Capture the cell that displays the provided text and extract its (x, y) central coordinate. 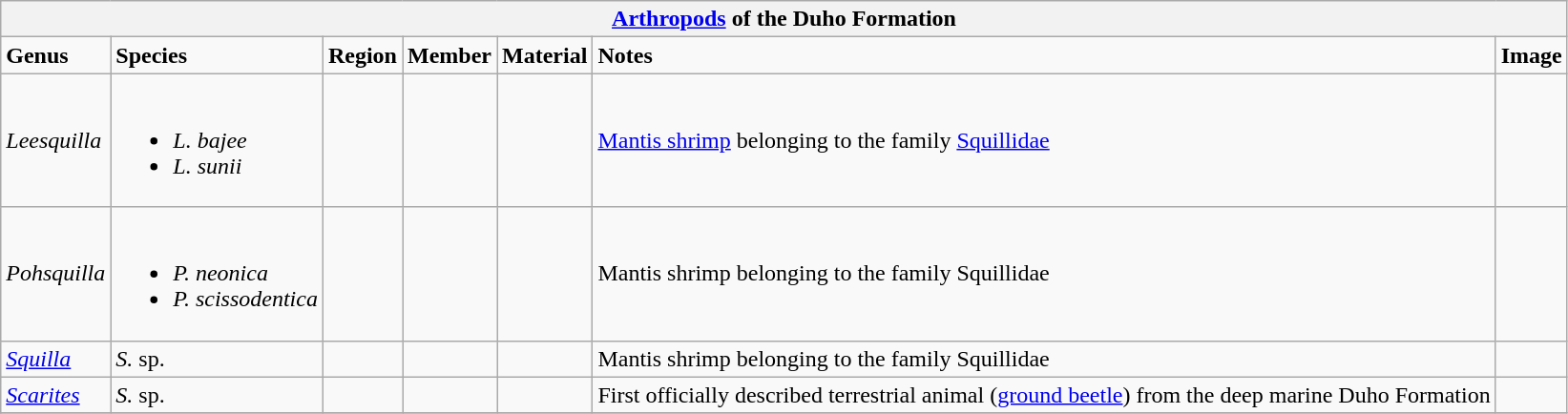
Leesquilla (55, 140)
Scarites (55, 395)
Arthropods of the Duho Formation (784, 19)
First officially described terrestrial animal (ground beetle) from the deep marine Duho Formation (1044, 395)
Image (1531, 55)
Material (545, 55)
Pohsquilla (55, 274)
L. bajeeL. sunii (218, 140)
Species (218, 55)
Genus (55, 55)
P. neonicaP. scissodentica (218, 274)
Region (363, 55)
Squilla (55, 359)
Notes (1044, 55)
Member (450, 55)
